Return [X, Y] of the center of cell containing provided text 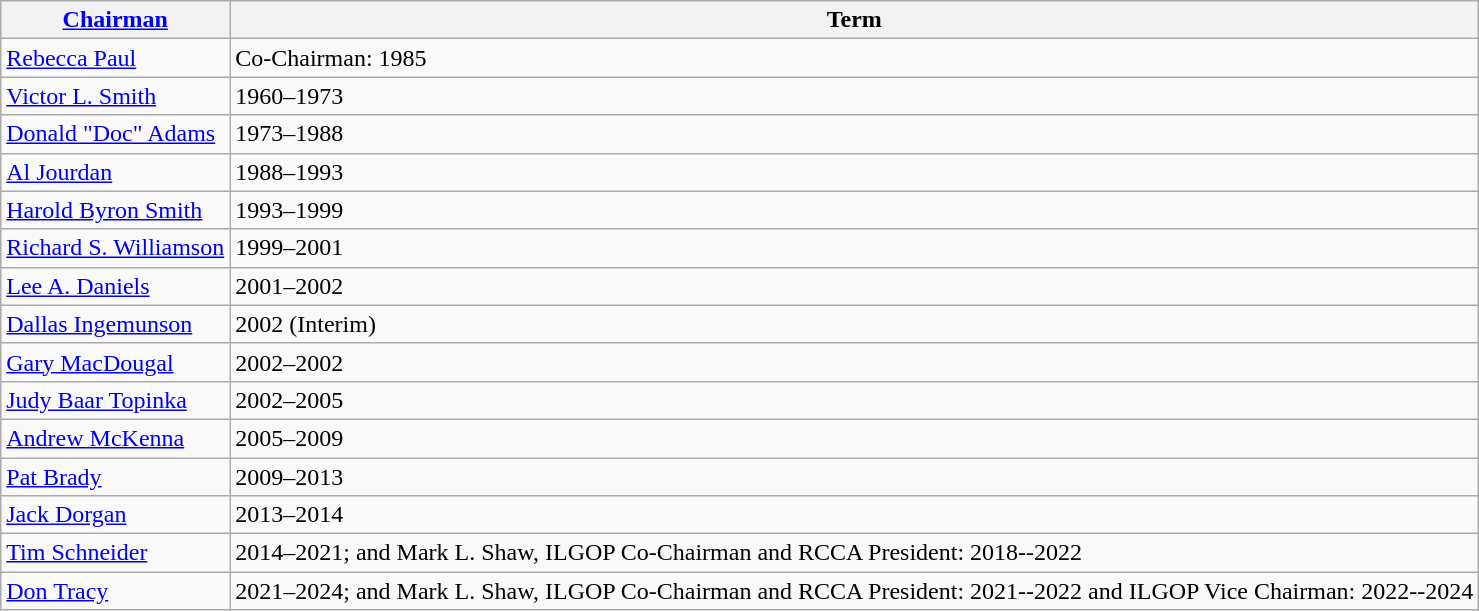
Rebecca Paul [116, 58]
2021–2024; and Mark L. Shaw, ILGOP Co-Chairman and RCCA President: 2021--2022 and ILGOP Vice Chairman: 2022--2024 [854, 591]
2009–2013 [854, 477]
Richard S. Williamson [116, 248]
2001–2002 [854, 286]
1960–1973 [854, 96]
2002–2005 [854, 400]
Dallas Ingemunson [116, 324]
Al Jourdan [116, 172]
Chairman [116, 20]
2002 (Interim) [854, 324]
Jack Dorgan [116, 515]
Tim Schneider [116, 553]
2002–2002 [854, 362]
Victor L. Smith [116, 96]
2005–2009 [854, 438]
Term [854, 20]
Lee A. Daniels [116, 286]
Donald "Doc" Adams [116, 134]
2014–2021; and Mark L. Shaw, ILGOP Co-Chairman and RCCA President: 2018--2022 [854, 553]
Don Tracy [116, 591]
1993–1999 [854, 210]
Judy Baar Topinka [116, 400]
2013–2014 [854, 515]
1973–1988 [854, 134]
Harold Byron Smith [116, 210]
1999–2001 [854, 248]
Gary MacDougal [116, 362]
Co-Chairman: 1985 [854, 58]
Pat Brady [116, 477]
1988–1993 [854, 172]
Andrew McKenna [116, 438]
